Identify which cell holds the provided text, then report its (X, Y) central coordinate. 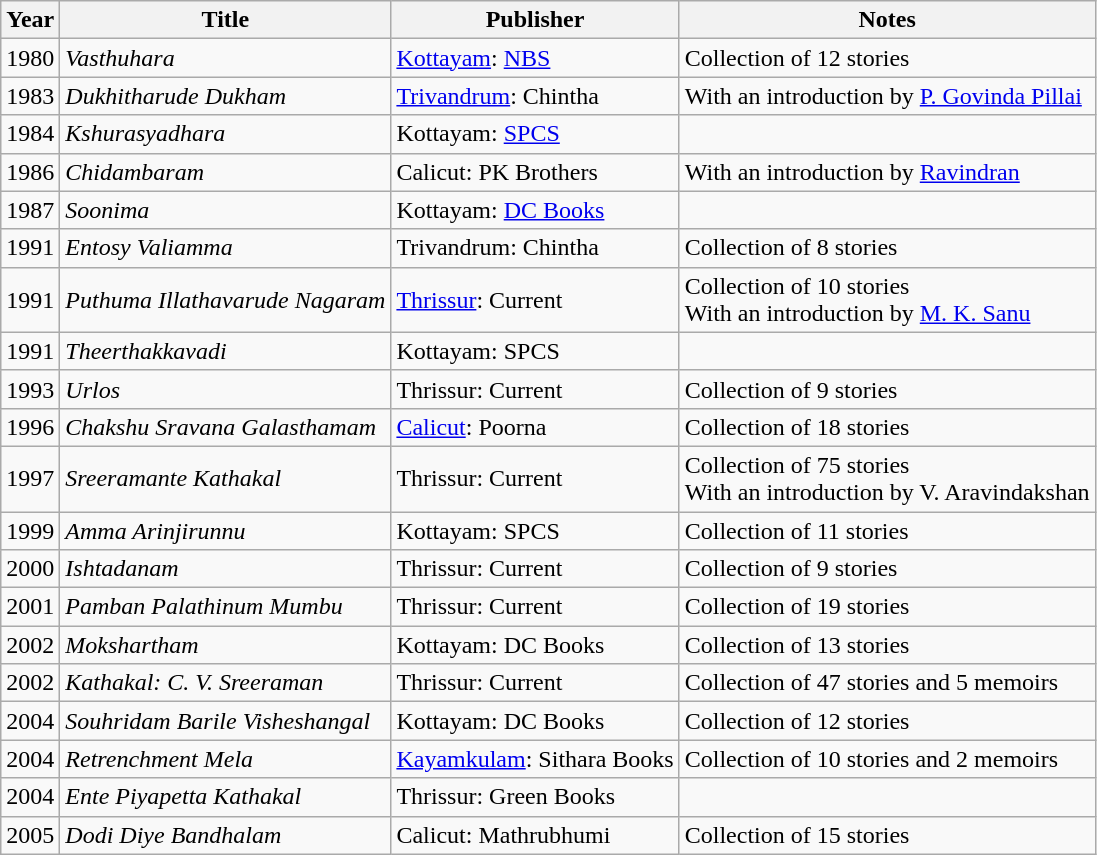
Retrenchment Mela (226, 759)
Calicut: Poorna (535, 427)
1984 (30, 134)
Ente Piyapetta Kathakal (226, 797)
With an introduction by Ravindran (887, 172)
Year (30, 20)
1997 (30, 478)
Kathakal: C. V. Sreeraman (226, 683)
Collection of 75 storiesWith an introduction by V. Aravindakshan (887, 478)
Collection of 8 stories (887, 248)
Collection of 18 stories (887, 427)
Ishtadanam (226, 569)
1999 (30, 531)
Dukhitharude Dukham (226, 96)
Collection of 19 stories (887, 607)
Urlos (226, 389)
Kayamkulam: Sithara Books (535, 759)
2005 (30, 835)
Collection of 15 stories (887, 835)
Mokshartham (226, 645)
Notes (887, 20)
Chakshu Sravana Galasthamam (226, 427)
Soonima (226, 210)
Vasthuhara (226, 58)
Calicut: Mathrubhumi (535, 835)
Puthuma Illathavarude Nagaram (226, 300)
Title (226, 20)
1996 (30, 427)
Collection of 47 stories and 5 memoirs (887, 683)
Chidambaram (226, 172)
Sreeramante Kathakal (226, 478)
2000 (30, 569)
Entosy Valiamma (226, 248)
1986 (30, 172)
Thrissur: Green Books (535, 797)
Collection of 10 storiesWith an introduction by M. K. Sanu (887, 300)
Dodi Diye Bandhalam (226, 835)
1983 (30, 96)
Amma Arinjirunnu (226, 531)
Calicut: PK Brothers (535, 172)
Kottayam: NBS (535, 58)
With an introduction by P. Govinda Pillai (887, 96)
Collection of 11 stories (887, 531)
1980 (30, 58)
Collection of 13 stories (887, 645)
Pamban Palathinum Mumbu (226, 607)
Souhridam Barile Visheshangal (226, 721)
Collection of 10 stories and 2 memoirs (887, 759)
2001 (30, 607)
Publisher (535, 20)
Kshurasyadhara (226, 134)
1993 (30, 389)
1987 (30, 210)
Theerthakkavadi (226, 351)
